Return [x, y] of the center of cell containing provided text 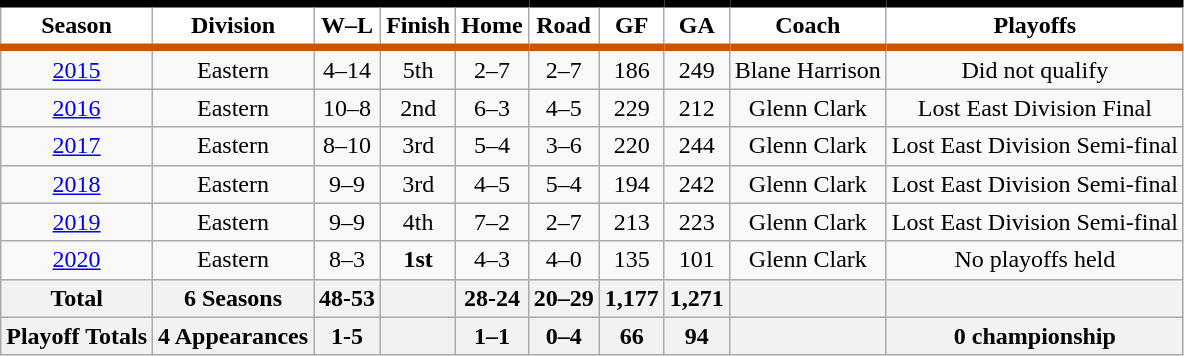
Lost East Division Final [1034, 108]
Division [234, 26]
4–0 [564, 260]
1,271 [696, 298]
0–4 [564, 336]
2019 [77, 222]
5th [418, 68]
213 [632, 222]
220 [632, 146]
W–L [348, 26]
6–3 [492, 108]
No playoffs held [1034, 260]
249 [696, 68]
212 [696, 108]
194 [632, 184]
20–29 [564, 298]
48-53 [348, 298]
66 [632, 336]
1,177 [632, 298]
2018 [77, 184]
Coach [808, 26]
229 [632, 108]
10–8 [348, 108]
2020 [77, 260]
GF [632, 26]
2015 [77, 68]
1st [418, 260]
244 [696, 146]
Playoffs [1034, 26]
135 [632, 260]
101 [696, 260]
4th [418, 222]
4–14 [348, 68]
3–6 [564, 146]
242 [696, 184]
4–3 [492, 260]
223 [696, 222]
0 championship [1034, 336]
94 [696, 336]
Season [77, 26]
28-24 [492, 298]
Finish [418, 26]
Did not qualify [1034, 68]
Blane Harrison [808, 68]
Total [77, 298]
8–10 [348, 146]
6 Seasons [234, 298]
4 Appearances [234, 336]
Road [564, 26]
Playoff Totals [77, 336]
2017 [77, 146]
8–3 [348, 260]
7–2 [492, 222]
GA [696, 26]
2016 [77, 108]
186 [632, 68]
1–1 [492, 336]
2nd [418, 108]
1-5 [348, 336]
Home [492, 26]
